Pinpoint the cell where the given text exists, returning its (x, y) midpoint coordinate. 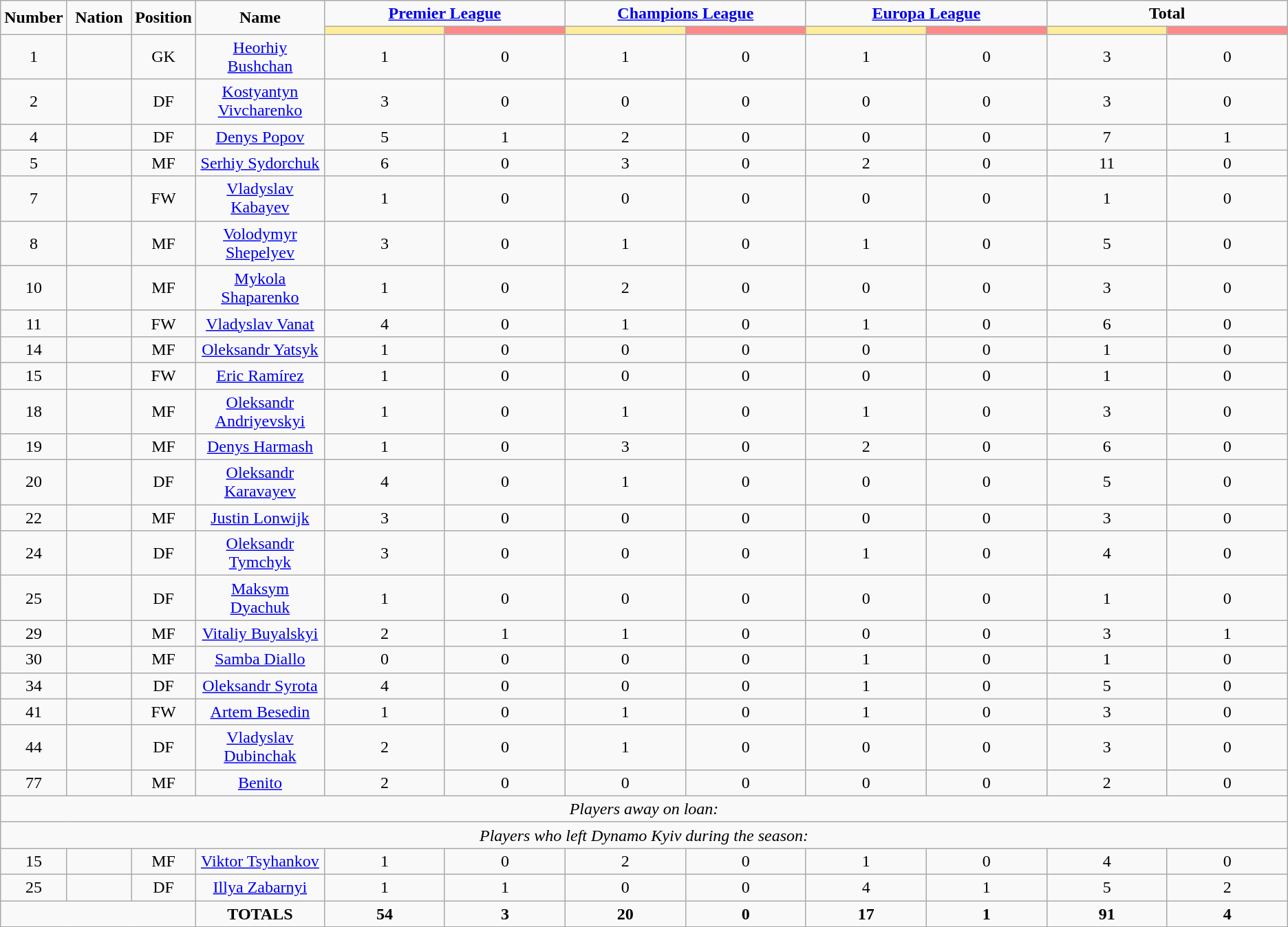
Heorhiy Bushchan (260, 56)
Kostyantyn Vivcharenko (260, 102)
Mykola Shaparenko (260, 287)
Name (260, 18)
Vitaliy Buyalskyi (260, 633)
30 (34, 659)
14 (34, 349)
Premier League (444, 14)
Vladyslav Kabayev (260, 198)
Europa League (926, 14)
Artem Besedin (260, 712)
Total (1167, 14)
Nation (99, 18)
Vladyslav Dubinchak (260, 747)
Denys Popov (260, 137)
54 (384, 914)
Eric Ramírez (260, 375)
Maksym Dyachuk (260, 598)
Players away on loan: (644, 809)
TOTALS (260, 914)
19 (34, 447)
Oleksandr Andriyevskyi (260, 411)
22 (34, 518)
34 (34, 686)
29 (34, 633)
GK (164, 56)
Oleksandr Yatsyk (260, 349)
91 (1106, 914)
Justin Lonwijk (260, 518)
44 (34, 747)
Volodymyr Shepelyev (260, 243)
41 (34, 712)
Oleksandr Tymchyk (260, 553)
17 (866, 914)
Illya Zabarnyi (260, 887)
Players who left Dynamo Kyiv during the season: (644, 835)
Oleksandr Karavayev (260, 483)
Vladyslav Vanat (260, 323)
Serhiy Sydorchuk (260, 163)
Number (34, 18)
8 (34, 243)
Position (164, 18)
Oleksandr Syrota (260, 686)
Benito (260, 783)
77 (34, 783)
Samba Diallo (260, 659)
Champions League (685, 14)
10 (34, 287)
18 (34, 411)
Viktor Tsyhankov (260, 861)
Denys Harmash (260, 447)
24 (34, 553)
